Scan for the cell matching the given text and deliver its [X, Y] coordinate at center. 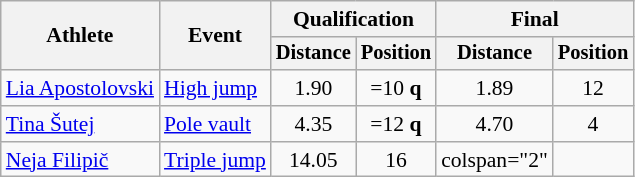
1.90 [314, 88]
Tina Šutej [80, 124]
=10 q [396, 88]
Qualification [354, 19]
Pole vault [215, 124]
4.35 [314, 124]
Final [534, 19]
Lia Apostolovski [80, 88]
High jump [215, 88]
=12 q [396, 124]
1.89 [494, 88]
Athlete [80, 36]
Event [215, 36]
12 [593, 88]
4.70 [494, 124]
4 [593, 124]
